Provide the [X, Y] coordinate of the cell's center where the given text is located.  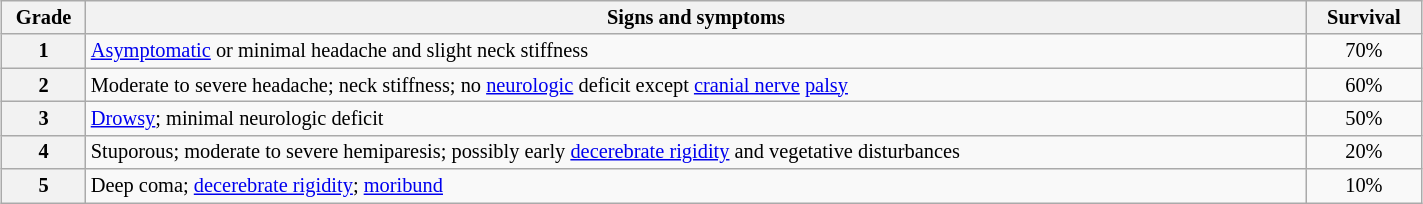
Signs and symptoms [696, 17]
Drowsy; minimal neurologic deficit [696, 118]
5 [44, 186]
Grade [44, 17]
Asymptomatic or minimal headache and slight neck stiffness [696, 51]
60% [1364, 85]
10% [1364, 186]
3 [44, 118]
4 [44, 152]
20% [1364, 152]
70% [1364, 51]
Survival [1364, 17]
Stuporous; moderate to severe hemiparesis; possibly early decerebrate rigidity and vegetative disturbances [696, 152]
Deep coma; decerebrate rigidity; moribund [696, 186]
2 [44, 85]
50% [1364, 118]
Moderate to severe headache; neck stiffness; no neurologic deficit except cranial nerve palsy [696, 85]
1 [44, 51]
